From the cell containing the given text, extract its center point as [X, Y] coordinate. 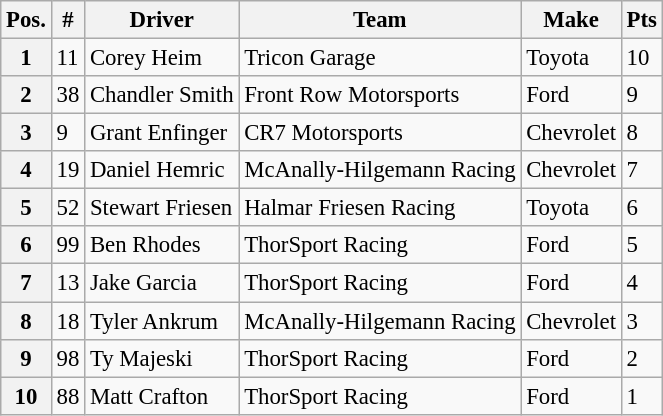
# [68, 20]
Daniel Hemric [162, 170]
CR7 Motorsports [380, 133]
Ben Rhodes [162, 245]
13 [68, 283]
52 [68, 208]
Grant Enfinger [162, 133]
Tyler Ankrum [162, 321]
98 [68, 358]
Driver [162, 20]
Chandler Smith [162, 95]
Pts [642, 20]
Matt Crafton [162, 396]
Stewart Friesen [162, 208]
Corey Heim [162, 58]
Halmar Friesen Racing [380, 208]
11 [68, 58]
Tricon Garage [380, 58]
Ty Majeski [162, 358]
18 [68, 321]
Team [380, 20]
38 [68, 95]
88 [68, 396]
Front Row Motorsports [380, 95]
19 [68, 170]
Jake Garcia [162, 283]
99 [68, 245]
Make [571, 20]
Pos. [26, 20]
